For the text-containing cell, return its midpoint in (x, y) coordinate format. 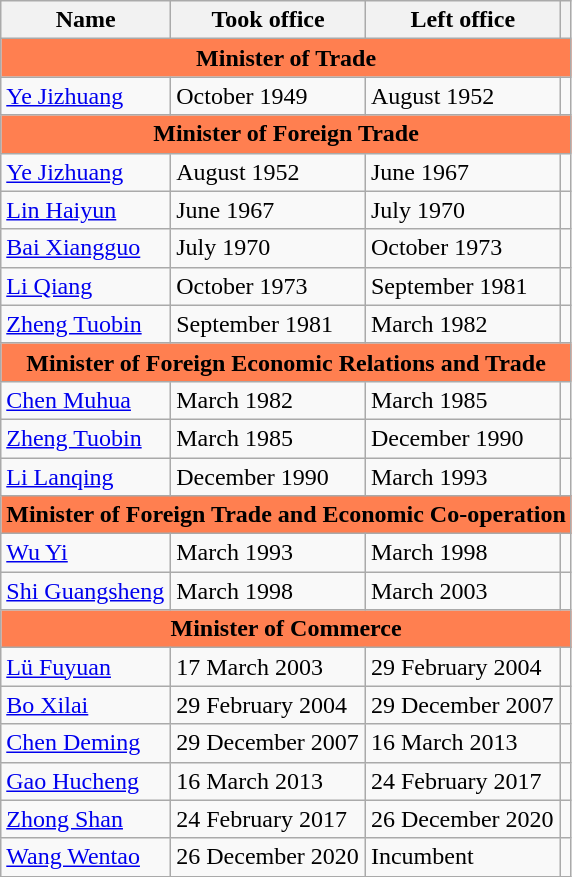
Minister of Commerce (286, 629)
Minister of Foreign Trade and Economic Co-operation (286, 515)
Wu Yi (86, 553)
Chen Deming (86, 743)
Minister of Trade (286, 58)
Bo Xilai (86, 705)
Bai Xiangguo (86, 248)
March 2003 (462, 591)
Li Lanqing (86, 477)
Shi Guangsheng (86, 591)
October 1949 (268, 96)
Left office (462, 20)
Took office (268, 20)
Zhong Shan (86, 819)
Chen Muhua (86, 400)
Wang Wentao (86, 857)
Minister of Foreign Economic Relations and Trade (286, 362)
Li Qiang (86, 286)
Minister of Foreign Trade (286, 134)
Gao Hucheng (86, 781)
17 March 2003 (268, 667)
Lin Haiyun (86, 210)
Incumbent (462, 857)
Name (86, 20)
Lü Fuyuan (86, 667)
